Return the [X, Y] coordinate for the center point of the cell that contains the specified text.  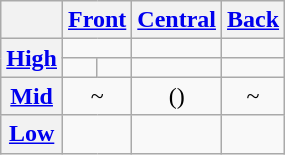
Back [254, 20]
Front [98, 20]
High [32, 58]
() [177, 96]
Low [32, 134]
Mid [32, 96]
Central [177, 20]
